Identify which cell holds the provided text, then report its (X, Y) central coordinate. 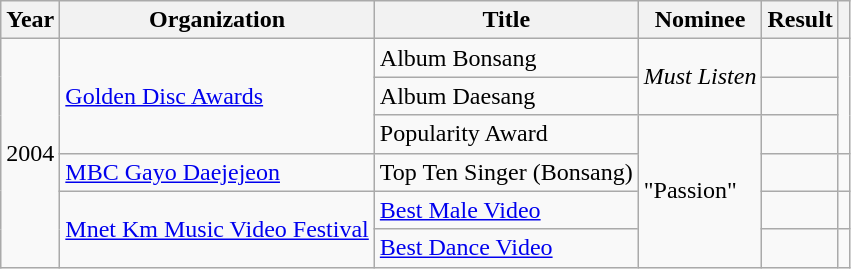
2004 (30, 153)
Year (30, 20)
Top Ten Singer (Bonsang) (506, 172)
Title (506, 20)
Nominee (700, 20)
Result (800, 20)
Mnet Km Music Video Festival (218, 229)
Organization (218, 20)
Must Listen (700, 77)
"Passion" (700, 191)
MBC Gayo Daejejeon (218, 172)
Best Dance Video (506, 248)
Album Daesang (506, 96)
Best Male Video (506, 210)
Golden Disc Awards (218, 96)
Album Bonsang (506, 58)
Popularity Award (506, 134)
